Extract the [x, y] coordinate from the center of the cell holding the provided text.  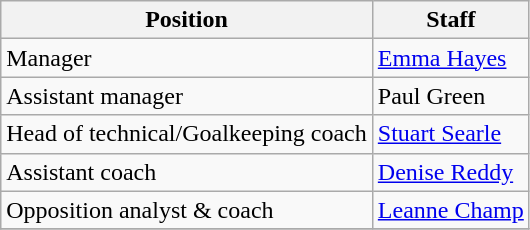
Emma Hayes [450, 58]
Position [187, 20]
Opposition analyst & coach [187, 210]
Head of technical/Goalkeeping coach [187, 134]
Leanne Champ [450, 210]
Paul Green [450, 96]
Assistant coach [187, 172]
Denise Reddy [450, 172]
Stuart Searle [450, 134]
Assistant manager [187, 96]
Staff [450, 20]
Manager [187, 58]
